From the cell containing the given text, extract its center point as (X, Y) coordinate. 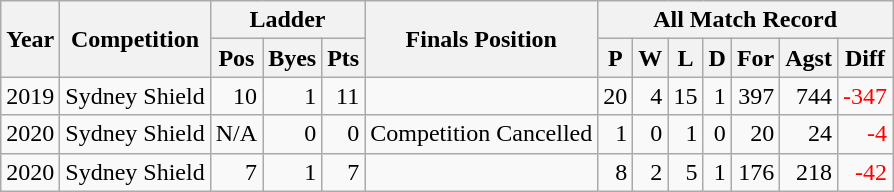
11 (344, 96)
D (717, 58)
L (686, 58)
15 (686, 96)
-42 (864, 172)
Competition Cancelled (482, 134)
Pos (236, 58)
Year (30, 39)
Byes (292, 58)
-4 (864, 134)
For (755, 58)
4 (650, 96)
10 (236, 96)
5 (686, 172)
W (650, 58)
N/A (236, 134)
2 (650, 172)
24 (809, 134)
744 (809, 96)
Ladder (288, 20)
-347 (864, 96)
176 (755, 172)
Pts (344, 58)
All Match Record (746, 20)
218 (809, 172)
Diff (864, 58)
P (616, 58)
Agst (809, 58)
8 (616, 172)
Competition (135, 39)
397 (755, 96)
Finals Position (482, 39)
2019 (30, 96)
